Find where the given text appears and provide that cell's center as (X, Y) coordinate. 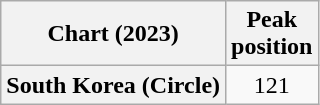
Peakposition (272, 34)
South Korea (Circle) (114, 85)
Chart (2023) (114, 34)
121 (272, 85)
